Pinpoint the cell where the given text exists, returning its (X, Y) midpoint coordinate. 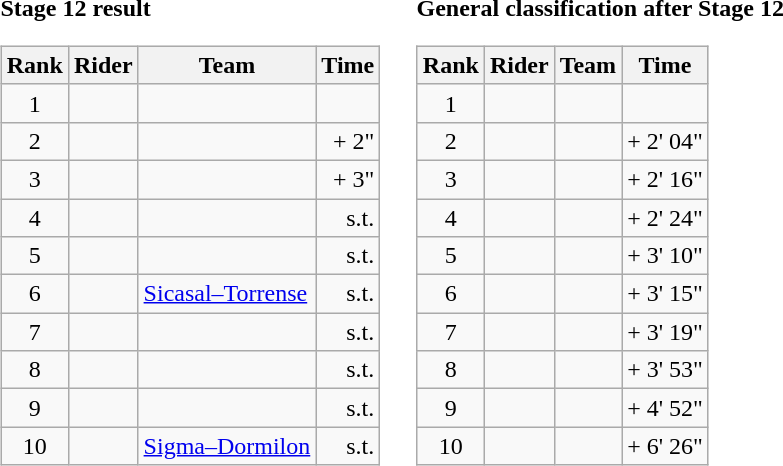
+ 3" (348, 179)
+ 2' 24" (666, 217)
+ 6' 26" (666, 446)
+ 2" (348, 141)
+ 4' 52" (666, 408)
Sigma–Dormilon (227, 446)
+ 2' 04" (666, 141)
+ 3' 10" (666, 256)
+ 3' 19" (666, 332)
+ 3' 53" (666, 370)
+ 3' 15" (666, 294)
+ 2' 16" (666, 179)
Sicasal–Torrense (227, 294)
